Scan for the cell matching the given text and deliver its [x, y] coordinate at center. 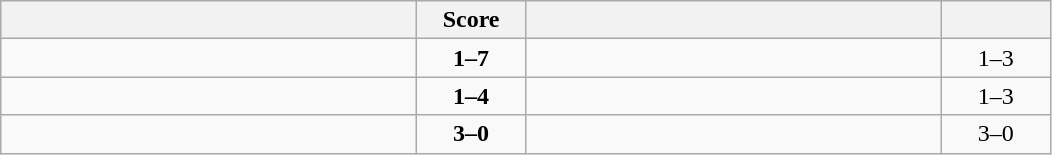
Score [472, 20]
1–7 [472, 58]
1–4 [472, 96]
